For the text-containing cell, return its midpoint in (X, Y) coordinate format. 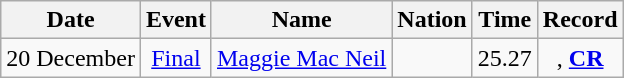
Time (504, 20)
Name (301, 20)
20 December (71, 58)
Event (176, 20)
Record (580, 20)
, CR (580, 58)
Maggie Mac Neil (301, 58)
Date (71, 20)
Nation (432, 20)
Final (176, 58)
25.27 (504, 58)
